Return the (X, Y) coordinate for the center point of the cell that contains the specified text.  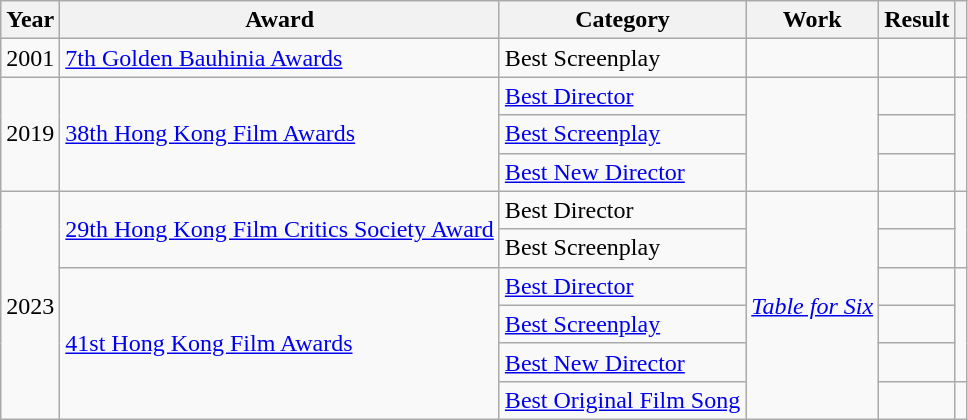
7th Golden Bauhinia Awards (280, 58)
29th Hong Kong Film Critics Society Award (280, 229)
Table for Six (812, 305)
Category (622, 20)
Result (917, 20)
Work (812, 20)
38th Hong Kong Film Awards (280, 134)
2019 (30, 134)
Best Original Film Song (622, 400)
2023 (30, 305)
Year (30, 20)
Award (280, 20)
41st Hong Kong Film Awards (280, 343)
2001 (30, 58)
